Provide the (x, y) coordinate of the cell's center where the given text is located.  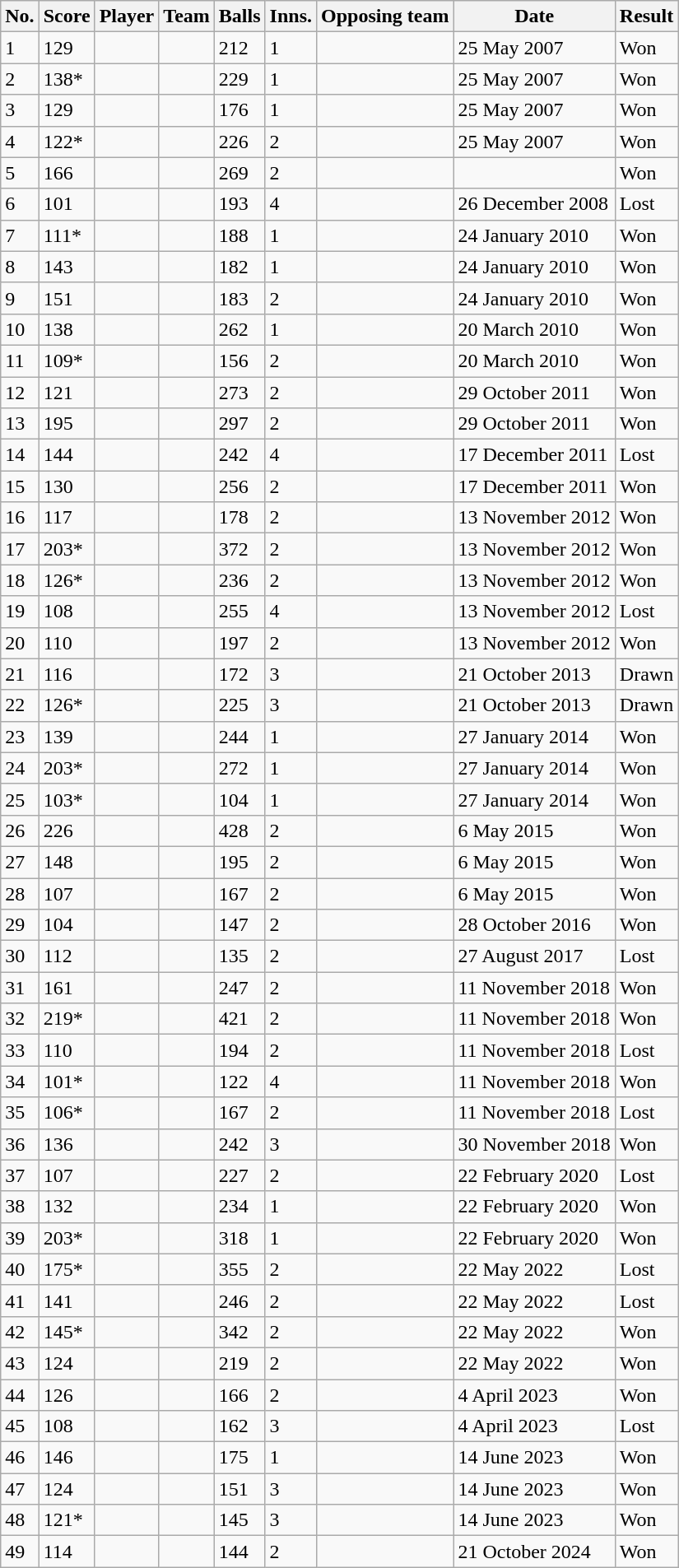
197 (240, 643)
247 (240, 988)
48 (20, 1520)
10 (20, 329)
145 (240, 1520)
229 (240, 79)
41 (20, 1300)
145* (67, 1332)
141 (67, 1300)
7 (20, 235)
20 (20, 643)
262 (240, 329)
38 (20, 1207)
35 (20, 1113)
33 (20, 1050)
273 (240, 393)
172 (240, 674)
236 (240, 580)
22 (20, 705)
Team (187, 16)
132 (67, 1207)
148 (67, 862)
13 (20, 424)
Balls (240, 16)
117 (67, 518)
318 (240, 1238)
161 (67, 988)
126 (67, 1395)
212 (240, 48)
46 (20, 1458)
162 (240, 1426)
272 (240, 768)
101 (67, 204)
122 (240, 1082)
27 August 2017 (534, 956)
44 (20, 1395)
Score (67, 16)
255 (240, 612)
234 (240, 1207)
31 (20, 988)
Player (127, 16)
28 October 2016 (534, 925)
103* (67, 799)
Opposing team (385, 16)
19 (20, 612)
269 (240, 173)
109* (67, 361)
24 (20, 768)
39 (20, 1238)
36 (20, 1144)
219 (240, 1363)
116 (67, 674)
227 (240, 1175)
Date (534, 16)
121 (67, 393)
297 (240, 424)
121* (67, 1520)
8 (20, 267)
Result (646, 16)
342 (240, 1332)
30 November 2018 (534, 1144)
21 October 2024 (534, 1552)
17 (20, 549)
34 (20, 1082)
178 (240, 518)
156 (240, 361)
28 (20, 893)
14 (20, 455)
Inns. (291, 16)
11 (20, 361)
112 (67, 956)
135 (240, 956)
188 (240, 235)
256 (240, 486)
42 (20, 1332)
45 (20, 1426)
18 (20, 580)
114 (67, 1552)
25 (20, 799)
47 (20, 1489)
372 (240, 549)
43 (20, 1363)
5 (20, 173)
No. (20, 16)
29 (20, 925)
16 (20, 518)
428 (240, 831)
101* (67, 1082)
194 (240, 1050)
176 (240, 110)
6 (20, 204)
26 (20, 831)
143 (67, 267)
106* (67, 1113)
183 (240, 298)
225 (240, 705)
30 (20, 956)
32 (20, 1019)
182 (240, 267)
40 (20, 1269)
219* (67, 1019)
175* (67, 1269)
9 (20, 298)
139 (67, 737)
130 (67, 486)
12 (20, 393)
421 (240, 1019)
246 (240, 1300)
355 (240, 1269)
138* (67, 79)
193 (240, 204)
21 (20, 674)
122* (67, 142)
175 (240, 1458)
37 (20, 1175)
138 (67, 329)
49 (20, 1552)
244 (240, 737)
147 (240, 925)
111* (67, 235)
26 December 2008 (534, 204)
15 (20, 486)
23 (20, 737)
146 (67, 1458)
136 (67, 1144)
27 (20, 862)
